Return the (X, Y) coordinate for the center point of the cell that contains the specified text.  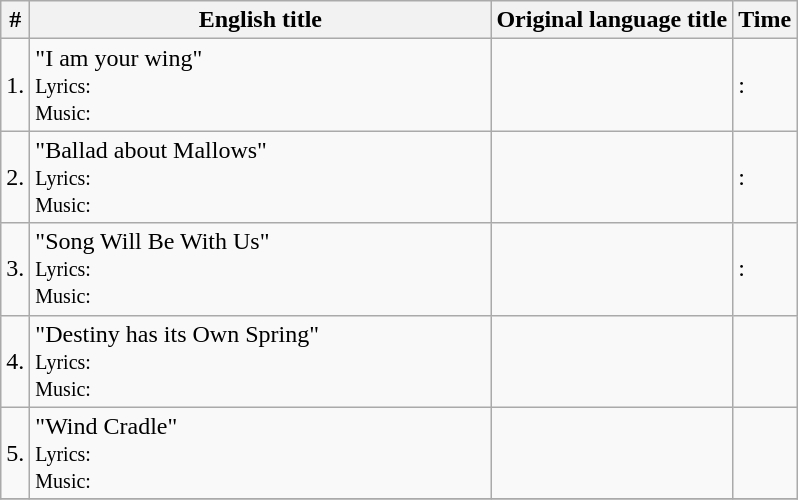
"I am your wing"Lyrics: Music: (260, 85)
Original language title (612, 20)
Time (765, 20)
2. (16, 177)
English title (260, 20)
3. (16, 269)
1. (16, 85)
"Song Will Be With Us"Lyrics: Music: (260, 269)
5. (16, 453)
"Wind Cradle"Lyrics: Music: (260, 453)
# (16, 20)
"Destiny has its Own Spring"Lyrics: Music: (260, 361)
"Ballad about Mallows"Lyrics: Music: (260, 177)
4. (16, 361)
